For the text-containing cell, return its midpoint in (X, Y) coordinate format. 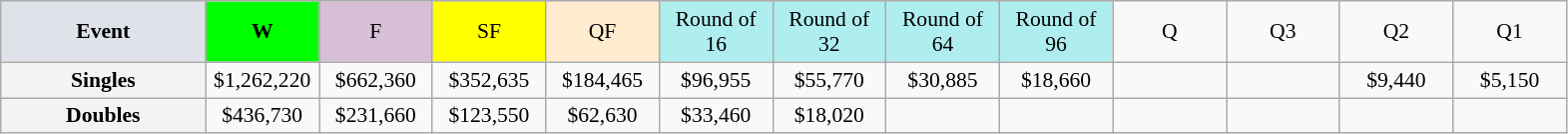
$352,635 (489, 80)
$62,630 (603, 116)
$5,150 (1510, 80)
$1,262,220 (262, 80)
Q (1170, 32)
Round of 96 (1056, 32)
Q1 (1510, 32)
W (262, 32)
Singles (104, 80)
$30,885 (943, 80)
Q2 (1396, 32)
$662,360 (376, 80)
$55,770 (829, 80)
Doubles (104, 116)
$231,660 (376, 116)
Round of 64 (943, 32)
SF (489, 32)
$18,020 (829, 116)
$96,955 (716, 80)
$18,660 (1056, 80)
QF (603, 32)
F (376, 32)
$184,465 (603, 80)
Q3 (1283, 32)
Round of 32 (829, 32)
Event (104, 32)
$123,550 (489, 116)
$9,440 (1396, 80)
$33,460 (716, 116)
$436,730 (262, 116)
Round of 16 (716, 32)
